Identify which cell holds the provided text, then report its [X, Y] central coordinate. 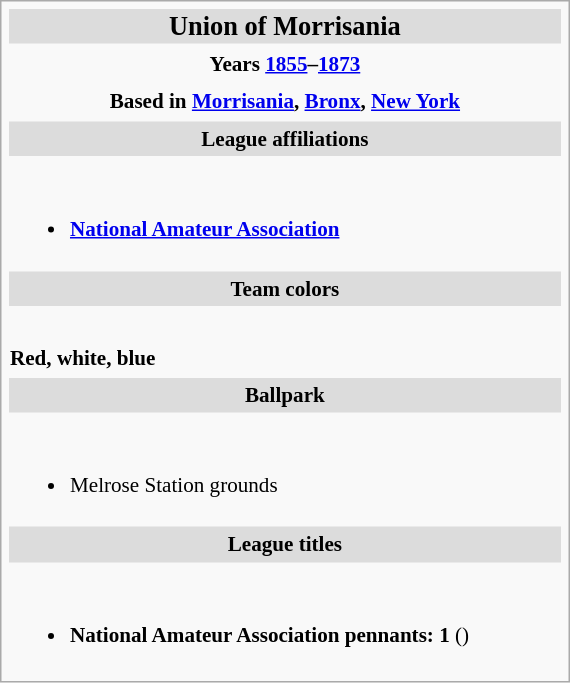
Red, white, blue [284, 342]
League affiliations [284, 140]
National Amateur Association pennants: 1 () [284, 620]
Ballpark [284, 396]
Based in Morrisania, Bronx, New York [284, 102]
Melrose Station grounds [284, 470]
Team colors [284, 288]
Union of Morrisania [284, 26]
League titles [284, 544]
Years 1855–1873 [284, 64]
National Amateur Association [284, 214]
